Return (X, Y) of the center of cell containing provided text 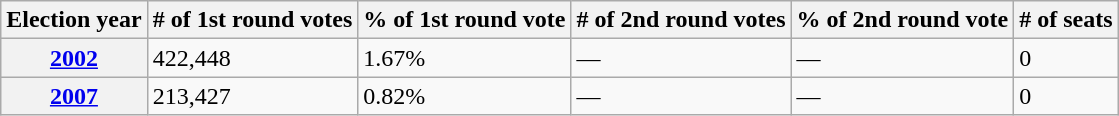
213,427 (252, 96)
# of 2nd round votes (681, 20)
2002 (74, 58)
1.67% (464, 58)
% of 1st round vote (464, 20)
Election year (74, 20)
2007 (74, 96)
# of seats (1066, 20)
% of 2nd round vote (902, 20)
422,448 (252, 58)
# of 1st round votes (252, 20)
0.82% (464, 96)
